Find where the given text appears and provide that cell's center as (x, y) coordinate. 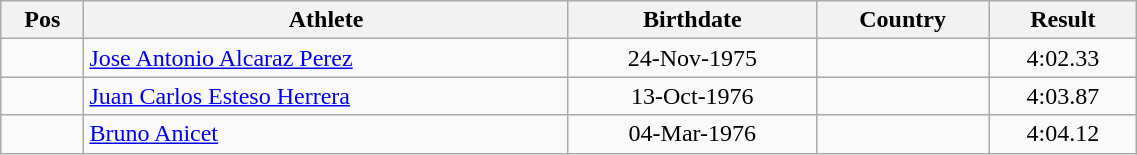
Result (1063, 20)
4:03.87 (1063, 96)
13-Oct-1976 (692, 96)
Birthdate (692, 20)
24-Nov-1975 (692, 58)
Country (902, 20)
4:02.33 (1063, 58)
4:04.12 (1063, 134)
04-Mar-1976 (692, 134)
Pos (42, 20)
Bruno Anicet (326, 134)
Jose Antonio Alcaraz Perez (326, 58)
Juan Carlos Esteso Herrera (326, 96)
Athlete (326, 20)
